For the text-containing cell, return its midpoint in [x, y] coordinate format. 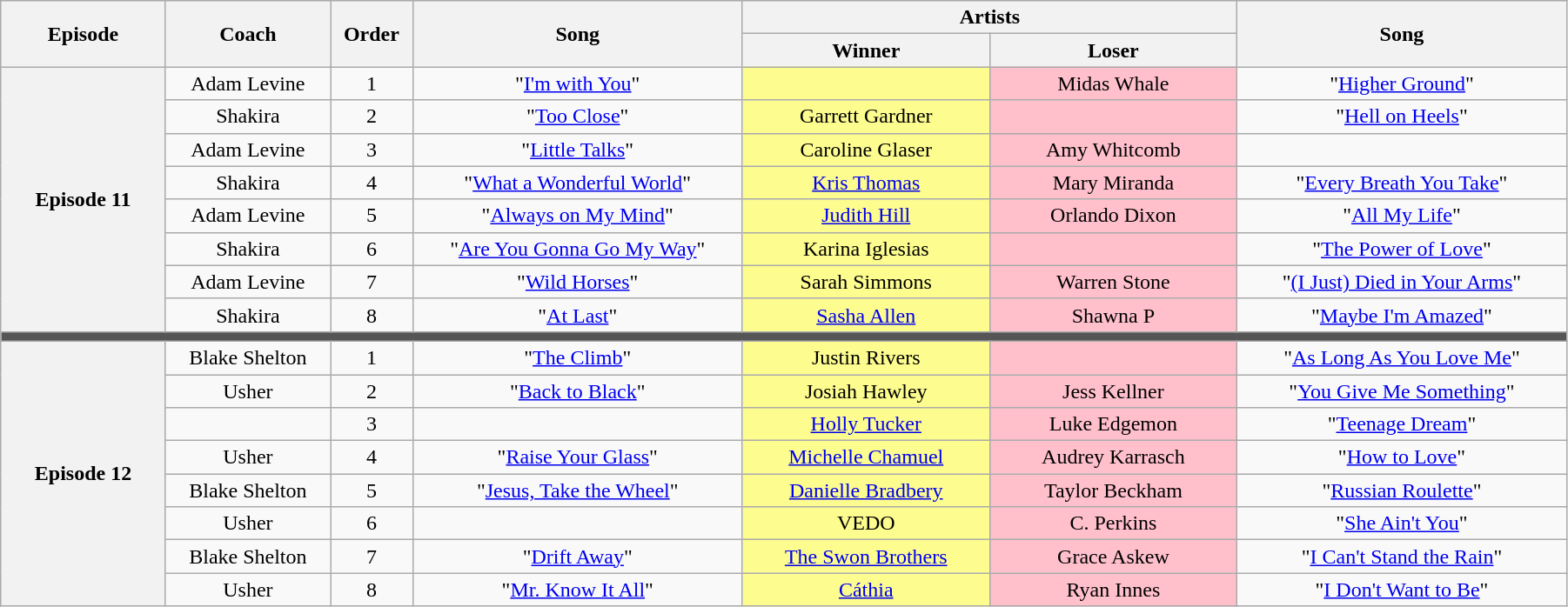
Holly Tucker [866, 424]
"Wild Horses" [578, 282]
Episode [84, 34]
Coach [247, 34]
"I Can't Stand the Rain" [1401, 557]
Amy Whitcomb [1113, 150]
VEDO [866, 524]
Warren Stone [1113, 282]
Josiah Hawley [866, 390]
"Raise Your Glass" [578, 457]
Artists [989, 17]
"Drift Away" [578, 557]
Caroline Glaser [866, 150]
Taylor Beckham [1113, 490]
Danielle Bradbery [866, 490]
"Russian Roulette" [1401, 490]
"Back to Black" [578, 390]
"You Give Me Something" [1401, 390]
"Always on My Mind" [578, 216]
Grace Askew [1113, 557]
"She Ain't You" [1401, 524]
Luke Edgemon [1113, 424]
"Teenage Dream" [1401, 424]
Loser [1113, 50]
Jess Kellner [1113, 390]
Orlando Dixon [1113, 216]
Episode 12 [84, 473]
"Too Close" [578, 117]
"The Climb" [578, 357]
"Every Breath You Take" [1401, 183]
"All My Life" [1401, 216]
Audrey Karrasch [1113, 457]
"I Don't Want to Be" [1401, 590]
"As Long As You Love Me" [1401, 357]
Judith Hill [866, 216]
Order [372, 34]
The Swon Brothers [866, 557]
"Higher Ground" [1401, 83]
"Hell on Heels" [1401, 117]
Winner [866, 50]
Cáthia [866, 590]
"I'm with You" [578, 83]
"The Power of Love" [1401, 249]
Ryan Innes [1113, 590]
Sarah Simmons [866, 282]
"Little Talks" [578, 150]
Kris Thomas [866, 183]
Michelle Chamuel [866, 457]
"Maybe I'm Amazed" [1401, 315]
"Mr. Know It All" [578, 590]
"Jesus, Take the Wheel" [578, 490]
Episode 11 [84, 199]
Karina Iglesias [866, 249]
Justin Rivers [866, 357]
Shawna P [1113, 315]
Midas Whale [1113, 83]
"At Last" [578, 315]
C. Perkins [1113, 524]
Mary Miranda [1113, 183]
"How to Love" [1401, 457]
"(I Just) Died in Your Arms" [1401, 282]
"What a Wonderful World" [578, 183]
Sasha Allen [866, 315]
Garrett Gardner [866, 117]
"Are You Gonna Go My Way" [578, 249]
